Scan for the cell matching the given text and deliver its (x, y) coordinate at center. 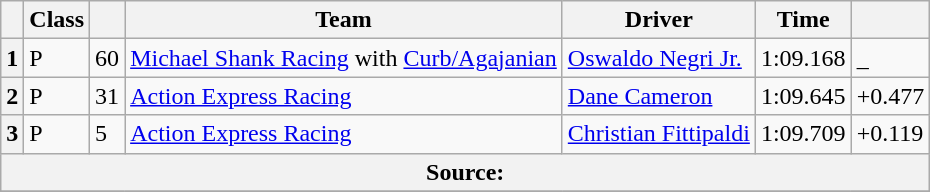
_ (890, 58)
5 (108, 134)
Michael Shank Racing with Curb/Agajanian (344, 58)
1:09.168 (803, 58)
Christian Fittipaldi (658, 134)
1:09.709 (803, 134)
Driver (658, 20)
Dane Cameron (658, 96)
+0.477 (890, 96)
Source: (466, 172)
Oswaldo Negri Jr. (658, 58)
2 (12, 96)
1 (12, 58)
1:09.645 (803, 96)
31 (108, 96)
3 (12, 134)
60 (108, 58)
Time (803, 20)
Class (57, 20)
Team (344, 20)
+0.119 (890, 134)
